Determine the (X, Y) coordinate at the center of the cell enclosing the given text.  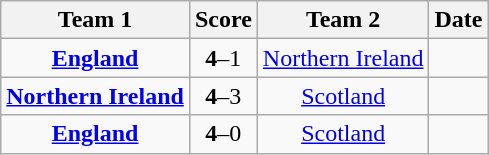
Team 2 (343, 20)
Team 1 (96, 20)
4–1 (223, 58)
Date (458, 20)
Score (223, 20)
4–0 (223, 134)
4–3 (223, 96)
